Capture the cell that displays the provided text and extract its [X, Y] central coordinate. 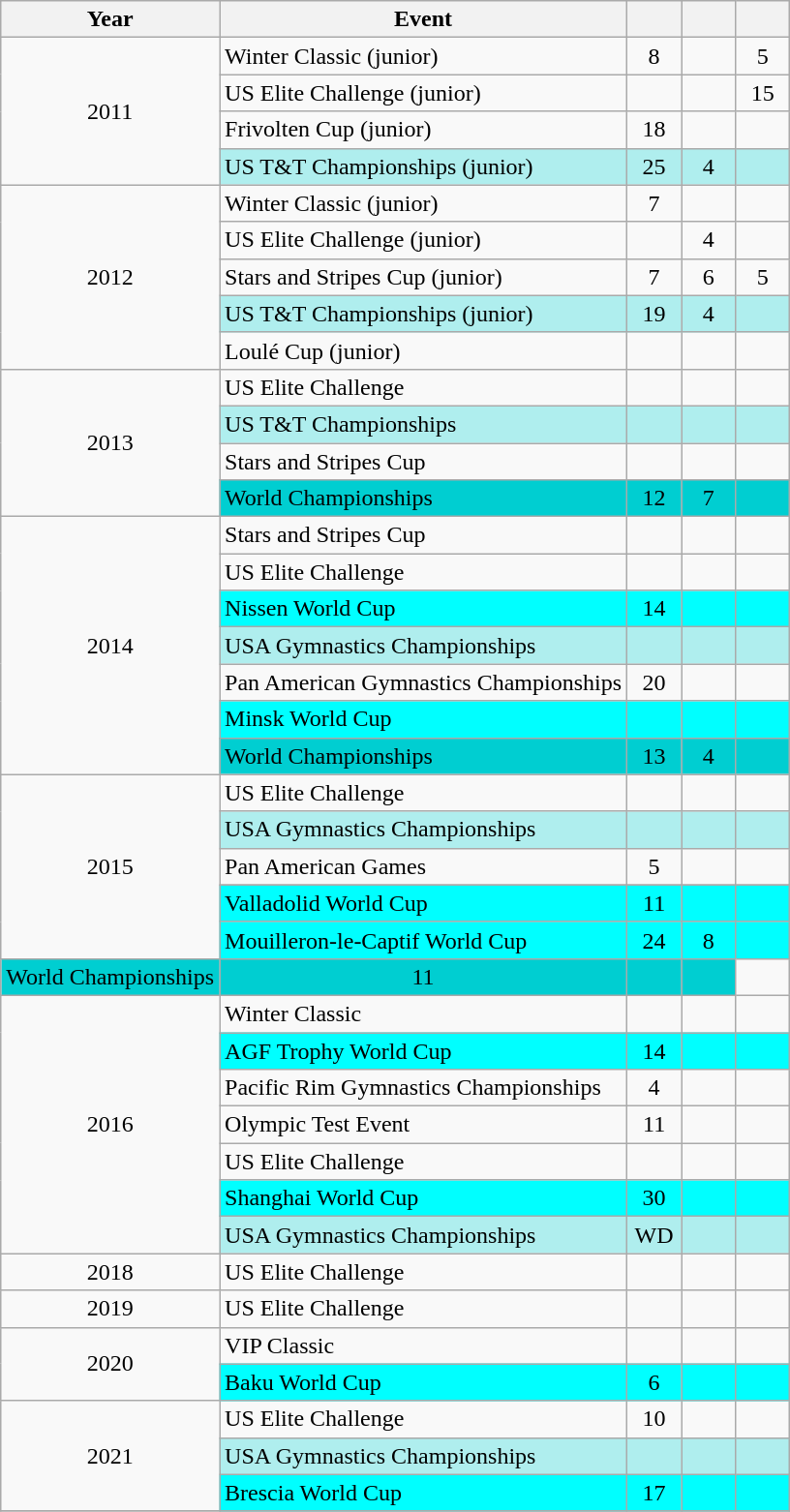
20 [654, 682]
Nissen World Cup [424, 609]
2014 [110, 646]
Event [424, 19]
Pacific Rim Gymnastics Championships [424, 1088]
Olympic Test Event [424, 1125]
2011 [110, 111]
VIP Classic [424, 1346]
17 [654, 1493]
AGF Trophy World Cup [424, 1050]
Brescia World Cup [424, 1493]
10 [654, 1419]
WD [654, 1235]
2016 [110, 1124]
2021 [110, 1456]
2013 [110, 442]
Winter Classic [424, 1013]
2020 [110, 1364]
Valladolid World Cup [424, 903]
2018 [110, 1272]
2019 [110, 1309]
US T&T Championships [424, 424]
Stars and Stripes Cup (junior) [424, 277]
2012 [110, 277]
Pan American Gymnastics Championships [424, 682]
18 [654, 130]
Frivolten Cup (junior) [424, 130]
15 [763, 93]
Year [110, 19]
30 [654, 1198]
24 [654, 940]
12 [654, 499]
Minsk World Cup [424, 719]
Shanghai World Cup [424, 1198]
2015 [110, 866]
Baku World Cup [424, 1382]
25 [654, 166]
Pan American Games [424, 866]
Mouilleron-le-Captif World Cup [424, 940]
19 [654, 314]
Loulé Cup (junior) [424, 350]
13 [654, 756]
